Capture the cell that displays the provided text and extract its [x, y] central coordinate. 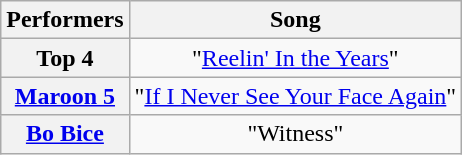
Performers [65, 20]
Bo Bice [65, 134]
Top 4 [65, 58]
"Witness" [296, 134]
"Reelin' In the Years" [296, 58]
Song [296, 20]
"If I Never See Your Face Again" [296, 96]
Maroon 5 [65, 96]
